For the text-containing cell, return its midpoint in [X, Y] coordinate format. 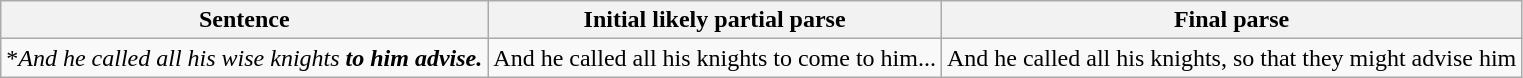
And he called all his knights, so that they might advise him [1231, 58]
Final parse [1231, 20]
*And he called all his wise knights to him advise. [244, 58]
And he called all his knights to come to him... [715, 58]
Initial likely partial parse [715, 20]
Sentence [244, 20]
